Output the (X, Y) coordinate of the center of the cell containing the given text.  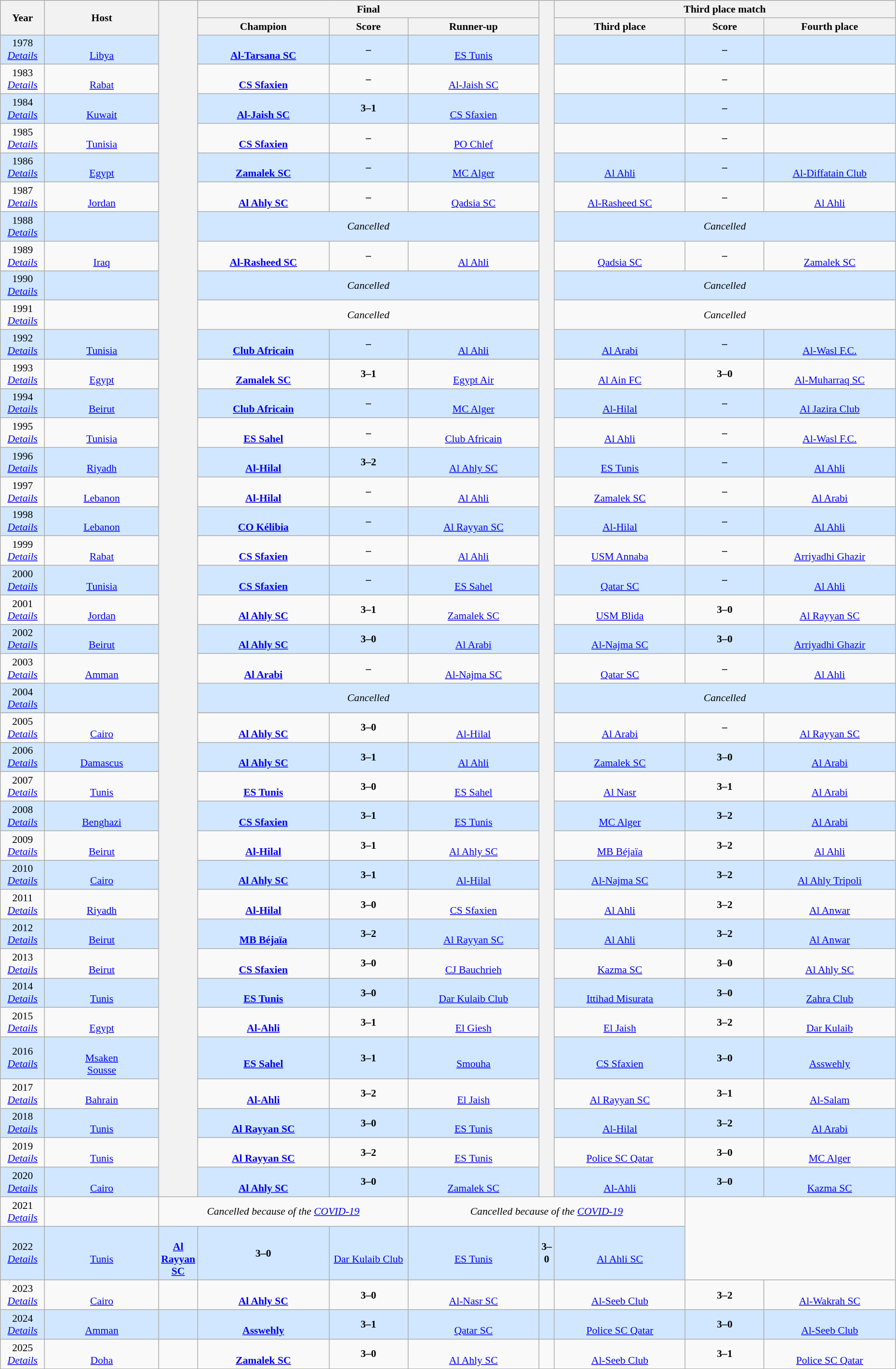
Iraq (102, 256)
2013Details (23, 963)
2006Details (23, 757)
Al Jazira Club (829, 403)
1983Details (23, 79)
Bahrain (102, 1094)
1994Details (23, 403)
1990Details (23, 285)
2003Details (23, 668)
Al-Diffatain Club (829, 168)
USM Blida (620, 610)
Al Ain FC (620, 374)
PO Chlef (473, 138)
2024Details (23, 1324)
2000Details (23, 581)
CO Kélibia (263, 521)
Damascus (102, 757)
2018Details (23, 1123)
Al Nasr (620, 787)
Doha (102, 1354)
2012Details (23, 934)
2022Details (23, 1253)
2008Details (23, 816)
2016Details (23, 1058)
Al-Tarsana SC (263, 49)
2023Details (23, 1295)
Al-Wakrah SC (829, 1295)
1997Details (23, 492)
2001Details (23, 610)
2014Details (23, 992)
1984Details (23, 109)
El Giesh (473, 1022)
1985Details (23, 138)
2007Details (23, 787)
2015Details (23, 1022)
CJ Bauchrieh (473, 963)
Kuwait (102, 109)
2025Details (23, 1354)
2017Details (23, 1094)
Third place (620, 27)
Al Ahli SC (620, 1253)
2002Details (23, 639)
2019Details (23, 1152)
Al Ahly Tripoli (829, 875)
2004Details (23, 698)
USM Annaba (620, 551)
2010Details (23, 875)
1998Details (23, 521)
1999Details (23, 551)
Third place match (725, 9)
Final (368, 9)
Year (23, 17)
Egypt Air (473, 374)
1995Details (23, 433)
Smouha (473, 1058)
2009Details (23, 846)
1978Details (23, 49)
Fourth place (829, 27)
Al-Nasr SC (473, 1295)
Al-Salam (829, 1094)
Zahra Club (829, 992)
Champion (263, 27)
1993Details (23, 374)
2020Details (23, 1182)
Benghazi (102, 816)
Dar Kulaib (829, 1022)
1988Details (23, 227)
Host (102, 17)
Runner-up (473, 27)
Ittihad Misurata (620, 992)
MsakenSousse (102, 1058)
2011Details (23, 905)
1991Details (23, 315)
Libya (102, 49)
1996Details (23, 462)
1986Details (23, 168)
1987Details (23, 197)
2005Details (23, 727)
Al-Muharraq SC (829, 374)
2021Details (23, 1211)
1992Details (23, 344)
1989Details (23, 256)
